Find where the given text appears and provide that cell's center as (X, Y) coordinate. 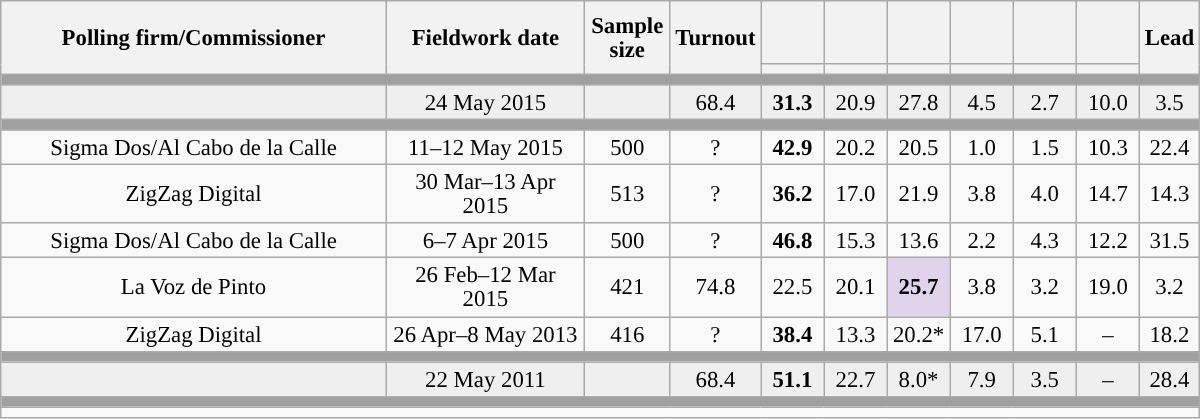
2.2 (982, 242)
Sample size (627, 38)
6–7 Apr 2015 (485, 242)
20.2* (918, 334)
8.0* (918, 380)
31.3 (792, 102)
20.1 (856, 288)
14.7 (1108, 194)
22.4 (1169, 148)
25.7 (918, 288)
Lead (1169, 38)
10.0 (1108, 102)
51.1 (792, 380)
26 Feb–12 Mar 2015 (485, 288)
20.2 (856, 148)
1.0 (982, 148)
13.6 (918, 242)
20.9 (856, 102)
22.5 (792, 288)
13.3 (856, 334)
20.5 (918, 148)
1.5 (1044, 148)
30 Mar–13 Apr 2015 (485, 194)
10.3 (1108, 148)
14.3 (1169, 194)
18.2 (1169, 334)
513 (627, 194)
21.9 (918, 194)
22.7 (856, 380)
74.8 (716, 288)
2.7 (1044, 102)
4.5 (982, 102)
26 Apr–8 May 2013 (485, 334)
416 (627, 334)
24 May 2015 (485, 102)
4.0 (1044, 194)
46.8 (792, 242)
Fieldwork date (485, 38)
42.9 (792, 148)
27.8 (918, 102)
7.9 (982, 380)
36.2 (792, 194)
15.3 (856, 242)
421 (627, 288)
5.1 (1044, 334)
38.4 (792, 334)
12.2 (1108, 242)
31.5 (1169, 242)
La Voz de Pinto (194, 288)
19.0 (1108, 288)
11–12 May 2015 (485, 148)
4.3 (1044, 242)
22 May 2011 (485, 380)
Turnout (716, 38)
Polling firm/Commissioner (194, 38)
28.4 (1169, 380)
